Provide the (x, y) coordinate of the cell's center where the given text is located.  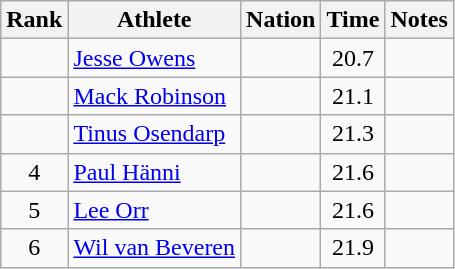
21.3 (353, 134)
Tinus Osendarp (154, 134)
Notes (419, 20)
Lee Orr (154, 210)
Athlete (154, 20)
6 (34, 248)
Mack Robinson (154, 96)
4 (34, 172)
21.9 (353, 248)
5 (34, 210)
Time (353, 20)
Wil van Beveren (154, 248)
Paul Hänni (154, 172)
20.7 (353, 58)
Jesse Owens (154, 58)
Nation (281, 20)
Rank (34, 20)
21.1 (353, 96)
